Pinpoint the cell where the given text exists, returning its (x, y) midpoint coordinate. 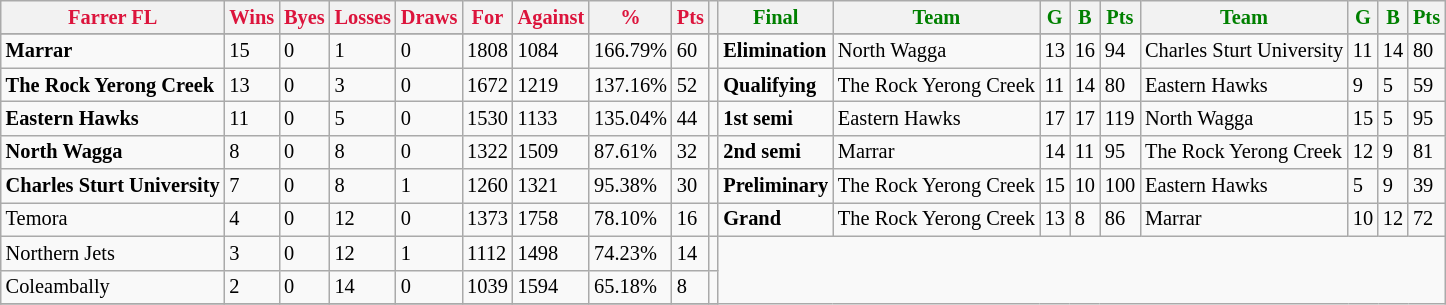
30 (690, 186)
Draws (429, 17)
81 (1426, 152)
1509 (552, 152)
135.04% (630, 118)
Final (776, 17)
Northern Jets (113, 253)
Byes (304, 17)
1084 (552, 51)
86 (1120, 219)
32 (690, 152)
Against (552, 17)
60 (690, 51)
Wins (252, 17)
1322 (487, 152)
52 (690, 85)
1530 (487, 118)
59 (1426, 85)
94 (1120, 51)
87.61% (630, 152)
1808 (487, 51)
Coleambally (113, 287)
1373 (487, 219)
Temora (113, 219)
1st semi (776, 118)
2nd semi (776, 152)
95.38% (630, 186)
74.23% (630, 253)
137.16% (630, 85)
1260 (487, 186)
1758 (552, 219)
Farrer FL (113, 17)
119 (1120, 118)
Qualifying (776, 85)
1133 (552, 118)
1219 (552, 85)
166.79% (630, 51)
1321 (552, 186)
72 (1426, 219)
Elimination (776, 51)
1039 (487, 287)
100 (1120, 186)
1498 (552, 253)
Losses (363, 17)
2 (252, 287)
4 (252, 219)
39 (1426, 186)
Grand (776, 219)
78.10% (630, 219)
1594 (552, 287)
% (630, 17)
7 (252, 186)
65.18% (630, 287)
For (487, 17)
1112 (487, 253)
1672 (487, 85)
Preliminary (776, 186)
44 (690, 118)
